Detect which cell encompasses the target text, then output its (x, y) center coordinate. 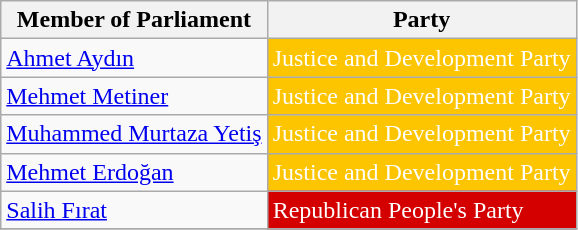
Member of Parliament (134, 20)
Mehmet Erdoğan (134, 172)
Salih Fırat (134, 210)
Republican People's Party (422, 210)
Ahmet Aydın (134, 58)
Mehmet Metiner (134, 96)
Party (422, 20)
Muhammed Murtaza Yetiş (134, 134)
